From the cell containing the given text, extract its center point as [X, Y] coordinate. 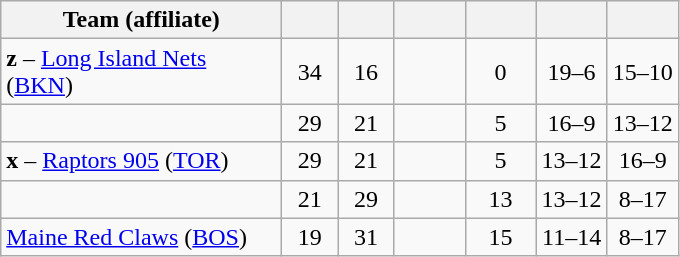
11–14 [572, 237]
31 [366, 237]
x – Raptors 905 (TOR) [142, 161]
34 [310, 72]
Team (affiliate) [142, 20]
15 [500, 237]
13 [500, 199]
0 [500, 72]
16 [366, 72]
Maine Red Claws (BOS) [142, 237]
19–6 [572, 72]
19 [310, 237]
z – Long Island Nets (BKN) [142, 72]
15–10 [642, 72]
